Detect which cell encompasses the target text, then output its (x, y) center coordinate. 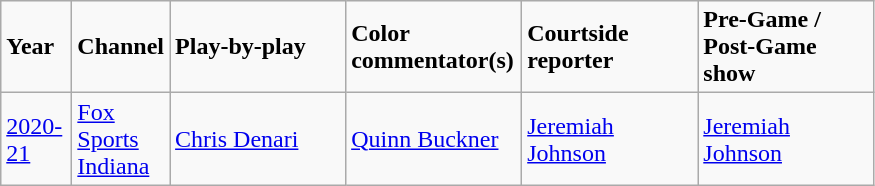
Pre-Game / Post-Game show (786, 47)
Color commentator(s) (434, 47)
Quinn Buckner (434, 139)
Year (36, 47)
Channel (121, 47)
Courtside reporter (610, 47)
Play-by-play (258, 47)
Chris Denari (258, 139)
Fox Sports Indiana (121, 139)
2020-21 (36, 139)
